Pinpoint the cell where the given text exists, returning its [x, y] midpoint coordinate. 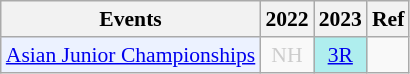
Events [131, 19]
2023 [340, 19]
NH [286, 55]
Ref [388, 19]
Asian Junior Championships [131, 55]
2022 [286, 19]
3R [340, 55]
